Scan for the cell matching the given text and deliver its (x, y) coordinate at center. 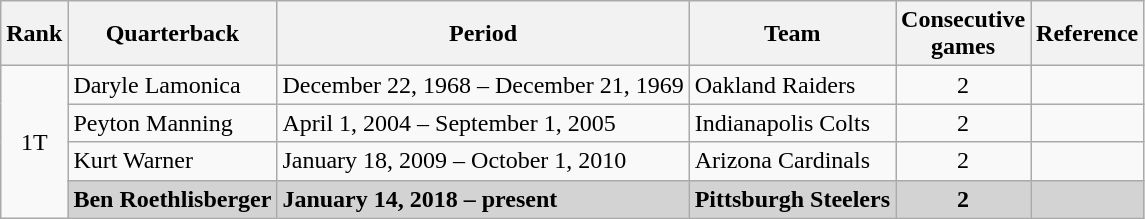
1T (34, 142)
Team (792, 34)
Quarterback (172, 34)
January 18, 2009 – October 1, 2010 (483, 161)
Consecutivegames (964, 34)
Reference (1088, 34)
January 14, 2018 – present (483, 199)
Oakland Raiders (792, 85)
Kurt Warner (172, 161)
Arizona Cardinals (792, 161)
Period (483, 34)
Pittsburgh Steelers (792, 199)
Peyton Manning (172, 123)
Rank (34, 34)
December 22, 1968 – December 21, 1969 (483, 85)
Ben Roethlisberger (172, 199)
April 1, 2004 – September 1, 2005 (483, 123)
Daryle Lamonica (172, 85)
Indianapolis Colts (792, 123)
